Pinpoint the cell where the given text exists, returning its (X, Y) midpoint coordinate. 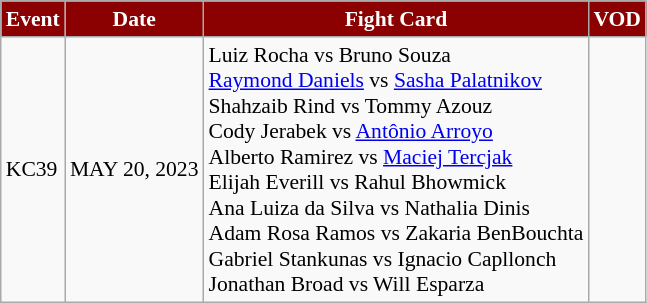
VOD (617, 19)
Date (134, 19)
Fight Card (396, 19)
Event (33, 19)
KC39 (33, 170)
MAY 20, 2023 (134, 170)
